From the cell containing the given text, extract its center point as (X, Y) coordinate. 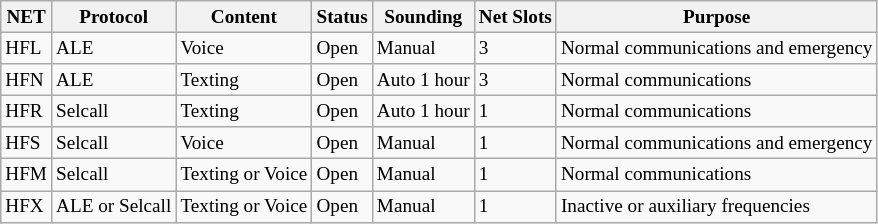
Purpose (716, 17)
Inactive or auxiliary frequencies (716, 206)
Content (244, 17)
Protocol (114, 17)
ALE or Selcall (114, 206)
HFM (26, 175)
NET (26, 17)
Status (342, 17)
HFR (26, 111)
Net Slots (515, 17)
HFS (26, 143)
HFL (26, 48)
Sounding (423, 17)
HFX (26, 206)
HFN (26, 80)
